Capture the cell that displays the provided text and extract its [x, y] central coordinate. 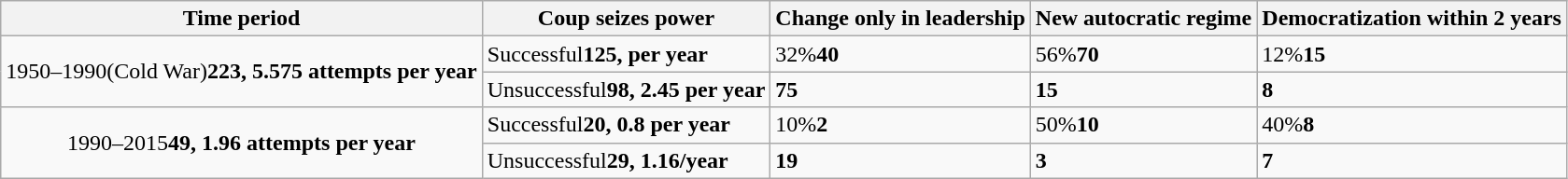
Coup seizes power [626, 19]
Change only in leadership [900, 19]
Unsuccessful98, 2.45 per year [626, 89]
15 [1143, 89]
3 [1143, 160]
19 [900, 160]
56%70 [1143, 54]
Time period [242, 19]
10%2 [900, 125]
75 [900, 89]
Successful125, per year [626, 54]
7 [1412, 160]
32%40 [900, 54]
Unsuccessful29, 1.16/year [626, 160]
1990–201549, 1.96 attempts per year [242, 143]
40%8 [1412, 125]
1950–1990(Cold War)223, 5.575 attempts per year [242, 72]
8 [1412, 89]
50%10 [1143, 125]
Successful20, 0.8 per year [626, 125]
New autocratic regime [1143, 19]
12%15 [1412, 54]
Democratization within 2 years [1412, 19]
